Pinpoint the cell where the given text exists, returning its (x, y) midpoint coordinate. 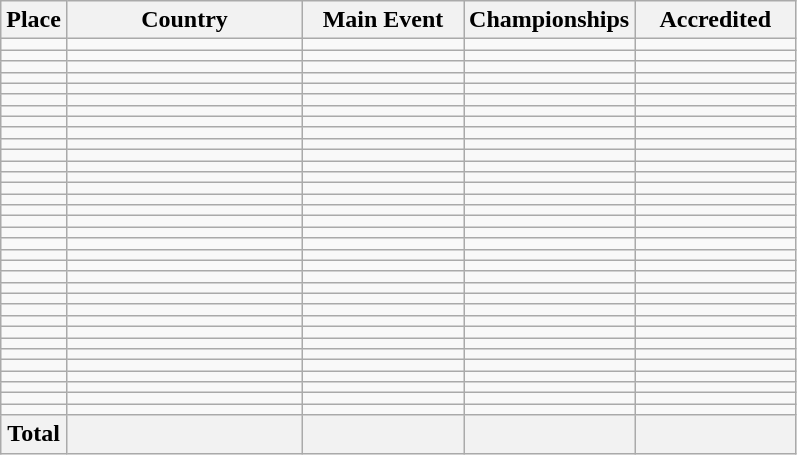
Championships (550, 20)
Country (184, 20)
Accredited (716, 20)
Main Event (384, 20)
Place (34, 20)
Total (34, 434)
